Search for the cell housing the specified text and yield its [X, Y] center coordinate. 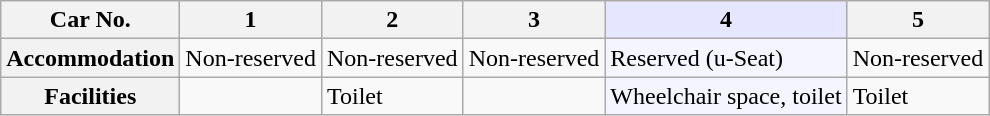
3 [534, 20]
4 [726, 20]
Accommodation [90, 58]
Facilities [90, 96]
2 [392, 20]
Reserved (u-Seat) [726, 58]
5 [918, 20]
Wheelchair space, toilet [726, 96]
1 [251, 20]
Car No. [90, 20]
